Return [x, y] of the center of cell containing provided text 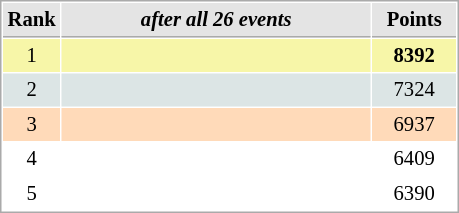
2 [32, 90]
6390 [414, 194]
4 [32, 158]
5 [32, 194]
Rank [32, 20]
1 [32, 56]
6937 [414, 124]
8392 [414, 56]
6409 [414, 158]
3 [32, 124]
Points [414, 20]
after all 26 events [216, 20]
7324 [414, 90]
